Output the [X, Y] coordinate of the center of the cell containing the given text.  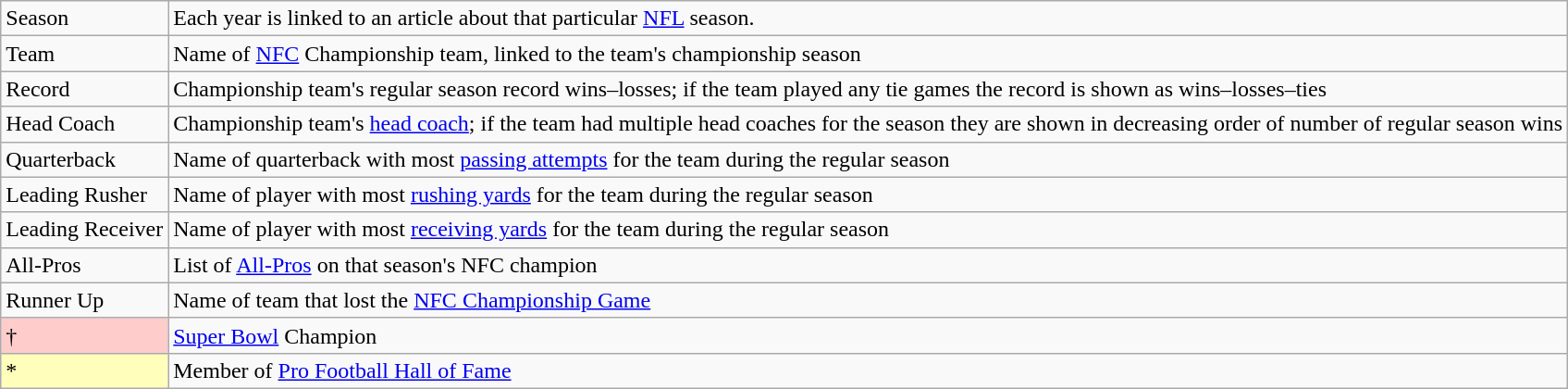
Name of NFC Championship team, linked to the team's championship season [868, 54]
Championship team's regular season record wins–losses; if the team played any tie games the record is shown as wins–losses–ties [868, 89]
Leading Rusher [85, 194]
Name of team that lost the NFC Championship Game [868, 300]
Head Coach [85, 124]
Leading Receiver [85, 230]
Name of player with most receiving yards for the team during the regular season [868, 230]
List of All-Pros on that season's NFC champion [868, 265]
* [85, 370]
† [85, 335]
Season [85, 19]
Super Bowl Champion [868, 335]
Member of Pro Football Hall of Fame [868, 370]
Quarterback [85, 159]
Name of quarterback with most passing attempts for the team during the regular season [868, 159]
Runner Up [85, 300]
All-Pros [85, 265]
Record [85, 89]
Name of player with most rushing yards for the team during the regular season [868, 194]
Each year is linked to an article about that particular NFL season. [868, 19]
Team [85, 54]
